Capture the cell that displays the provided text and extract its [x, y] central coordinate. 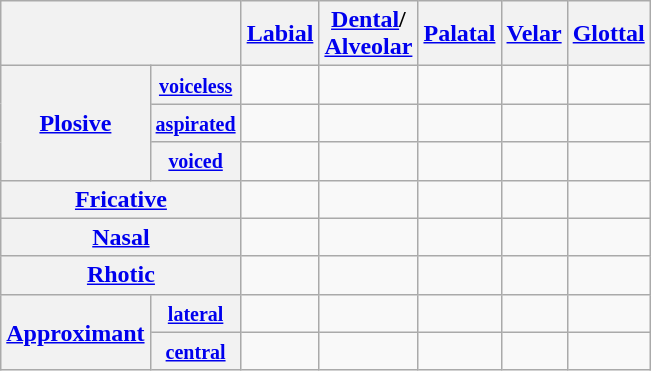
Rhotic [121, 275]
lateral [196, 313]
voiced [196, 161]
Fricative [121, 199]
aspirated [196, 123]
Glottal [608, 34]
Approximant [76, 332]
Palatal [460, 34]
Plosive [76, 123]
Nasal [121, 237]
voiceless [196, 85]
Labial [280, 34]
Velar [534, 34]
Dental/Alveolar [368, 34]
central [196, 351]
